Return [x, y] of the center of cell containing provided text 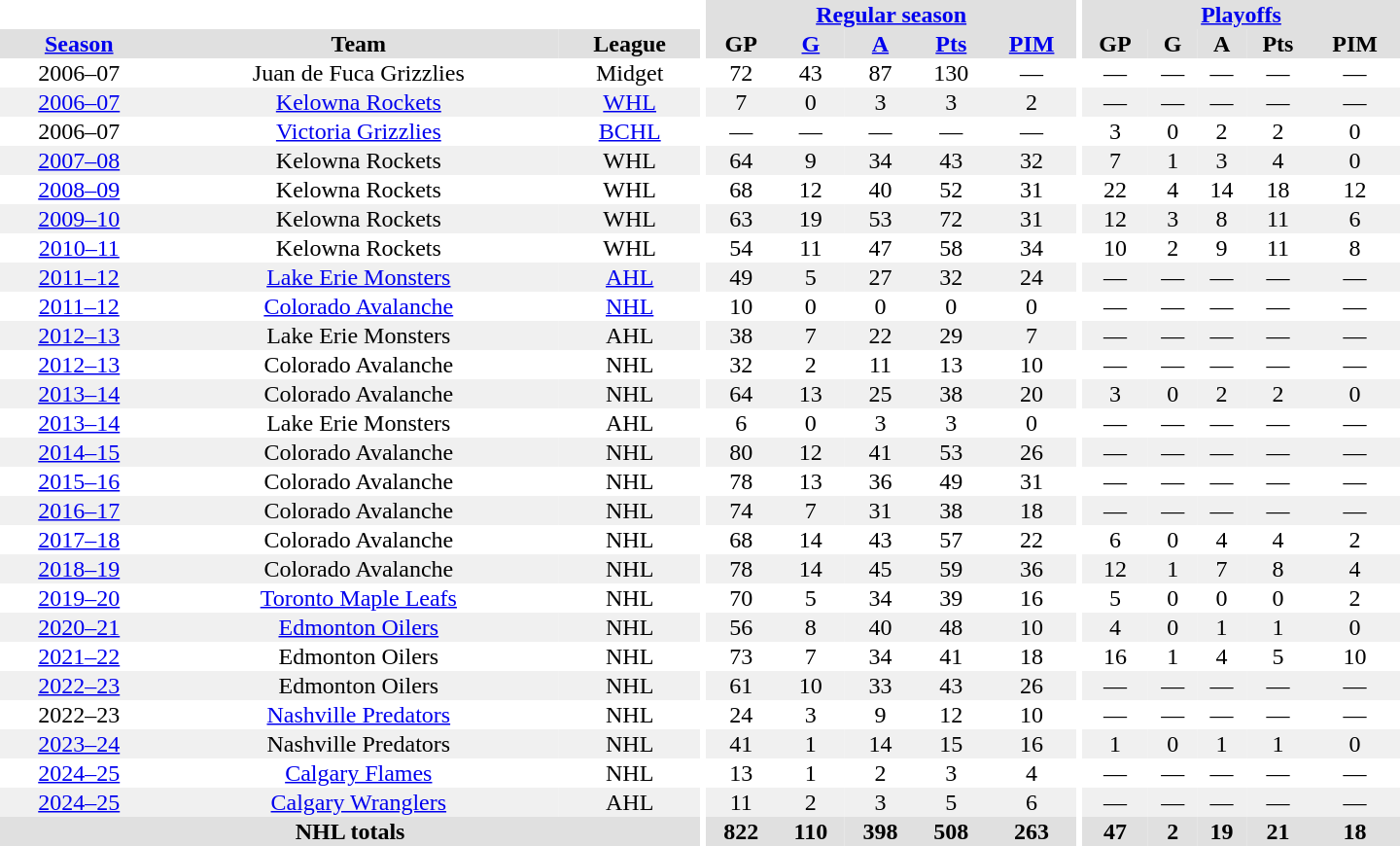
29 [951, 335]
2019–20 [79, 598]
Calgary Wranglers [358, 802]
Team [358, 44]
2017–18 [79, 540]
54 [741, 248]
58 [951, 248]
Midget [630, 73]
822 [741, 831]
398 [881, 831]
80 [741, 452]
87 [881, 73]
74 [741, 511]
Calgary Flames [358, 773]
33 [881, 686]
25 [881, 394]
Juan de Fuca Grizzlies [358, 73]
20 [1032, 394]
2014–15 [79, 452]
BCHL [630, 131]
2008–09 [79, 190]
110 [811, 831]
2018–19 [79, 569]
63 [741, 219]
52 [951, 190]
59 [951, 569]
Victoria Grizzlies [358, 131]
39 [951, 598]
2023–24 [79, 744]
56 [741, 627]
508 [951, 831]
15 [951, 744]
2007–08 [79, 160]
73 [741, 656]
2021–22 [79, 656]
2020–21 [79, 627]
48 [951, 627]
Season [79, 44]
130 [951, 73]
2010–11 [79, 248]
45 [881, 569]
2016–17 [79, 511]
2015–16 [79, 481]
2009–10 [79, 219]
57 [951, 540]
NHL totals [350, 831]
263 [1032, 831]
21 [1277, 831]
Playoffs [1241, 15]
League [630, 44]
Regular season [892, 15]
Toronto Maple Leafs [358, 598]
70 [741, 598]
27 [881, 277]
61 [741, 686]
